Return (x, y) of the center of cell containing provided text 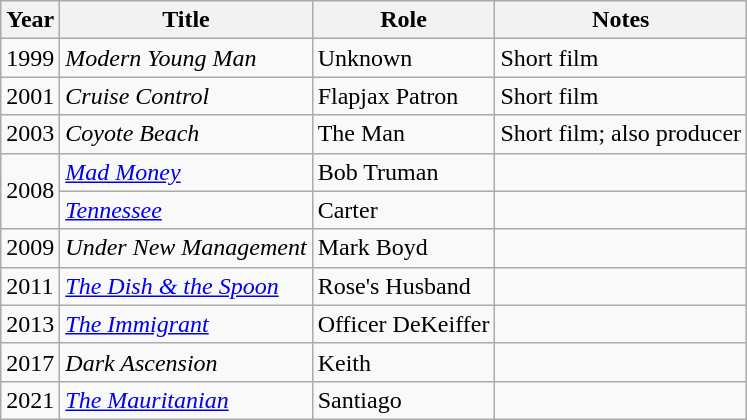
Under New Management (186, 248)
Mark Boyd (404, 248)
Flapjax Patron (404, 96)
2008 (30, 191)
Bob Truman (404, 172)
Role (404, 20)
1999 (30, 58)
Notes (621, 20)
Coyote Beach (186, 134)
Keith (404, 362)
2017 (30, 362)
2021 (30, 400)
Tennessee (186, 210)
2011 (30, 286)
2003 (30, 134)
The Dish & the Spoon (186, 286)
Mad Money (186, 172)
Rose's Husband (404, 286)
Officer DeKeiffer (404, 324)
The Immigrant (186, 324)
Title (186, 20)
2001 (30, 96)
The Mauritanian (186, 400)
Short film; also producer (621, 134)
2009 (30, 248)
Cruise Control (186, 96)
Santiago (404, 400)
The Man (404, 134)
Unknown (404, 58)
Carter (404, 210)
Modern Young Man (186, 58)
2013 (30, 324)
Year (30, 20)
Dark Ascension (186, 362)
